Output the (x, y) coordinate of the center of the cell containing the given text.  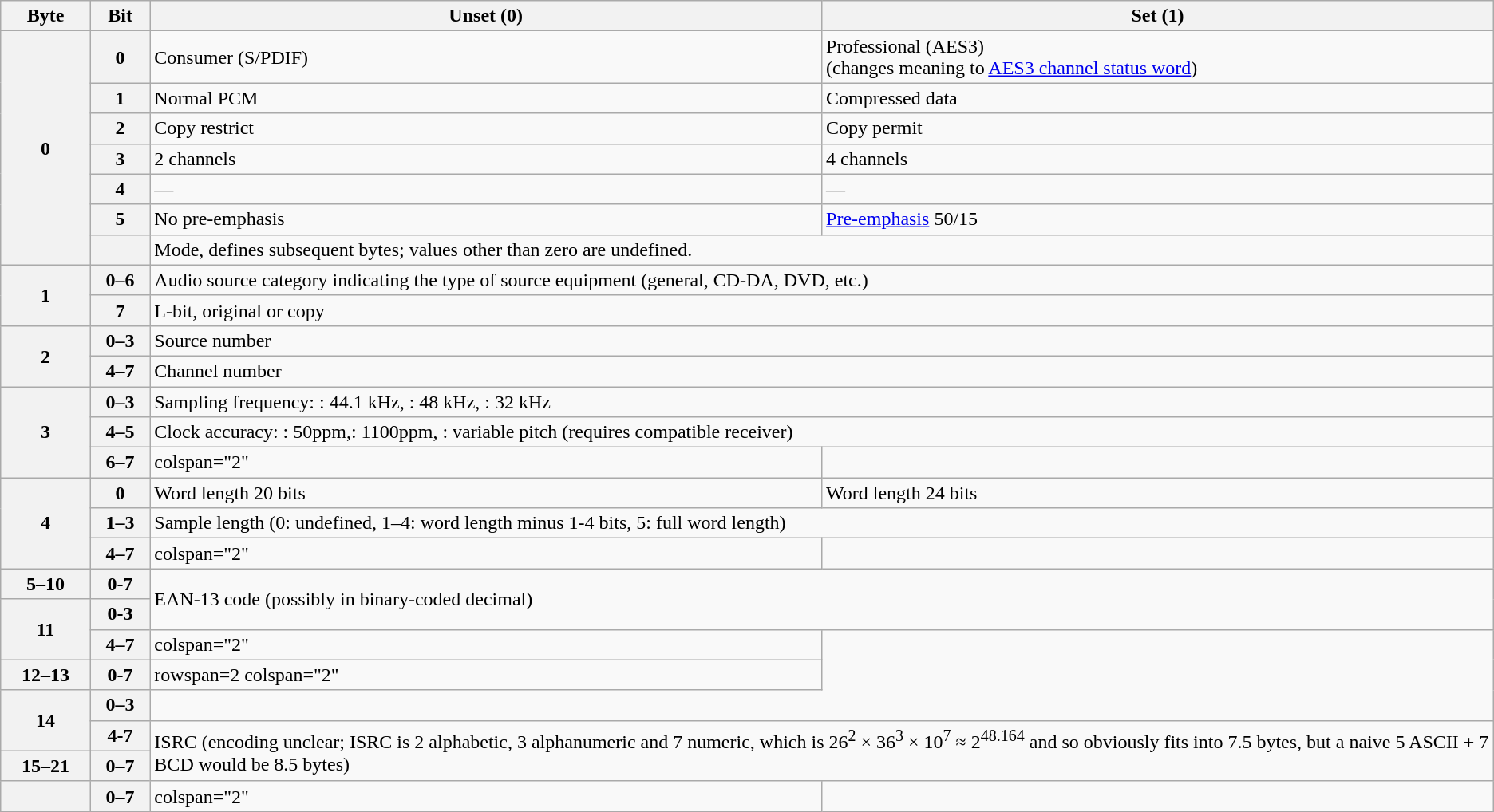
0–6 (120, 280)
5 (120, 219)
Consumer (S/PDIF) (486, 57)
12–13 (46, 675)
Word length 20 bits (486, 493)
4–5 (120, 432)
Sampling frequency: : 44.1 kHz, : 48 kHz, : 32 kHz (822, 401)
0-3 (120, 614)
15–21 (46, 766)
Byte (46, 16)
1–3 (120, 523)
Mode, defines subsequent bytes; values other than zero are undefined. (822, 250)
Professional (AES3)(changes meaning to AES3 channel status word) (1158, 57)
4 channels (1158, 159)
Pre-emphasis 50/15 (1158, 219)
Source number (822, 341)
Copy restrict (486, 128)
EAN-13 code (possibly in binary-coded decimal) (822, 599)
Bit (120, 16)
14 (46, 720)
7 (120, 310)
Audio source category indicating the type of source equipment (general, CD-DA, DVD, etc.) (822, 280)
6–7 (120, 463)
2 channels (486, 159)
Normal PCM (486, 98)
11 (46, 629)
Clock accuracy: : 50ppm,: 1100ppm, : variable pitch (requires compatible receiver) (822, 432)
Word length 24 bits (1158, 493)
rowspan=2 colspan="2" (486, 675)
Unset (0) (486, 16)
Copy permit (1158, 128)
Sample length (0: undefined, 1–4: word length minus 1-4 bits, 5: full word length) (822, 523)
No pre-emphasis (486, 219)
Channel number (822, 371)
L-bit, original or copy (822, 310)
5–10 (46, 584)
Compressed data (1158, 98)
4-7 (120, 735)
Set (1) (1158, 16)
